Output the (X, Y) coordinate of the center of the cell containing the given text.  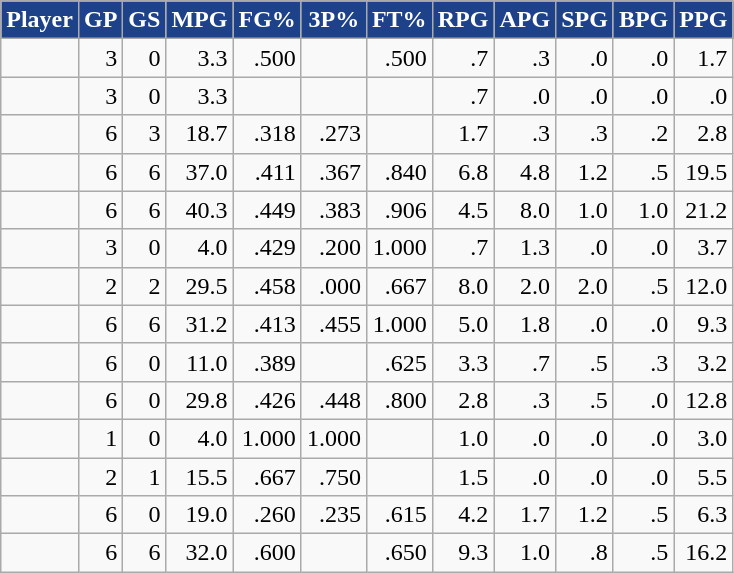
12.8 (704, 400)
.615 (399, 515)
MPG (200, 20)
FT% (399, 20)
40.3 (200, 210)
6.8 (463, 172)
6.3 (704, 515)
.000 (334, 286)
.449 (267, 210)
.273 (334, 134)
1.8 (525, 324)
12.0 (704, 286)
1.5 (463, 477)
3.7 (704, 248)
4.8 (525, 172)
16.2 (704, 553)
Player (40, 20)
.426 (267, 400)
21.2 (704, 210)
PPG (704, 20)
37.0 (200, 172)
.367 (334, 172)
.800 (399, 400)
.8 (585, 553)
.413 (267, 324)
32.0 (200, 553)
.318 (267, 134)
.448 (334, 400)
.455 (334, 324)
.200 (334, 248)
.411 (267, 172)
APG (525, 20)
15.5 (200, 477)
SPG (585, 20)
RPG (463, 20)
.389 (267, 362)
.600 (267, 553)
29.8 (200, 400)
29.5 (200, 286)
.458 (267, 286)
.260 (267, 515)
19.0 (200, 515)
BPG (643, 20)
5.5 (704, 477)
.2 (643, 134)
.840 (399, 172)
5.0 (463, 324)
.625 (399, 362)
.235 (334, 515)
11.0 (200, 362)
FG% (267, 20)
4.5 (463, 210)
3.2 (704, 362)
.650 (399, 553)
3P% (334, 20)
.383 (334, 210)
19.5 (704, 172)
GP (100, 20)
31.2 (200, 324)
1.3 (525, 248)
.429 (267, 248)
4.2 (463, 515)
18.7 (200, 134)
.906 (399, 210)
3.0 (704, 438)
GS (144, 20)
.750 (334, 477)
